Scan for the cell matching the given text and deliver its (X, Y) coordinate at center. 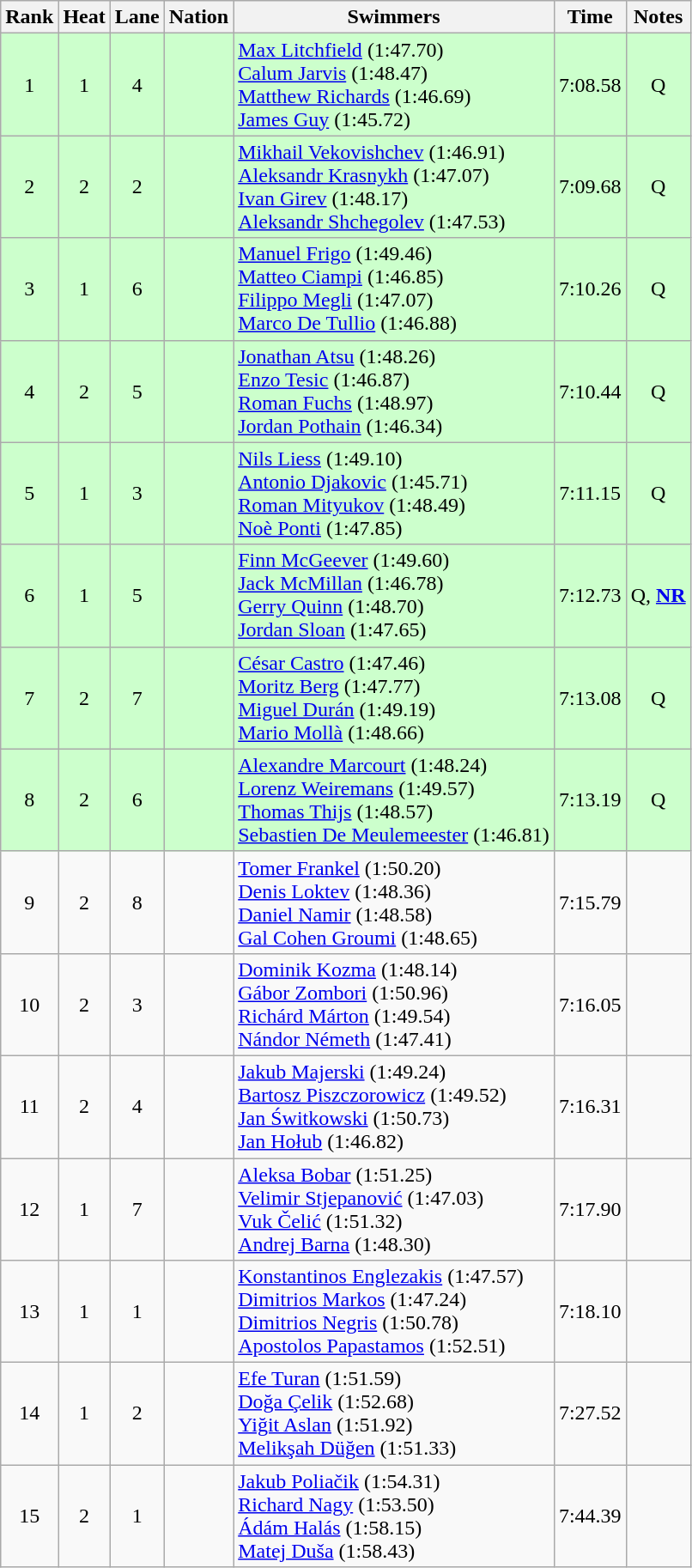
Nation (198, 17)
Notes (658, 17)
7:15.79 (590, 902)
11 (29, 1106)
7:08.58 (590, 84)
Max Litchfield (1:47.70)Calum Jarvis (1:48.47)Matthew Richards (1:46.69)James Guy (1:45.72) (394, 84)
7:27.52 (590, 1413)
7:17.90 (590, 1209)
7:13.08 (590, 697)
Aleksa Bobar (1:51.25)Velimir Stjepanović (1:47.03)Vuk Čelić (1:51.32)Andrej Barna (1:48.30) (394, 1209)
Q, NR (658, 596)
9 (29, 902)
13 (29, 1312)
15 (29, 1516)
Heat (84, 17)
Rank (29, 17)
14 (29, 1413)
César Castro (1:47.46)Moritz Berg (1:47.77)Miguel Durán (1:49.19)Mario Mollà (1:48.66) (394, 697)
7:12.73 (590, 596)
7:10.44 (590, 392)
7:44.39 (590, 1516)
7:10.26 (590, 289)
Nils Liess (1:49.10)Antonio Djakovic (1:45.71)Roman Mityukov (1:48.49)Noè Ponti (1:47.85) (394, 493)
Dominik Kozma (1:48.14)Gábor Zombori (1:50.96)Richárd Márton (1:49.54)Nándor Németh (1:47.41) (394, 1005)
12 (29, 1209)
Alexandre Marcourt (1:48.24)Lorenz Weiremans (1:49.57)Thomas Thijs (1:48.57)Sebastien De Meulemeester (1:46.81) (394, 800)
Jakub Poliačik (1:54.31)Richard Nagy (1:53.50)Ádám Halás (1:58.15)Matej Duša (1:58.43) (394, 1516)
Swimmers (394, 17)
Finn McGeever (1:49.60)Jack McMillan (1:46.78)Gerry Quinn (1:48.70)Jordan Sloan (1:47.65) (394, 596)
Konstantinos Englezakis (1:47.57)Dimitrios Markos (1:47.24)Dimitrios Negris (1:50.78)Apostolos Papastamos (1:52.51) (394, 1312)
Mikhail Vekovishchev (1:46.91)Aleksandr Krasnykh (1:47.07)Ivan Girev (1:48.17)Aleksandr Shchegolev (1:47.53) (394, 187)
7:13.19 (590, 800)
Manuel Frigo (1:49.46)Matteo Ciampi (1:46.85)Filippo Megli (1:47.07)Marco De Tullio (1:46.88) (394, 289)
Efe Turan (1:51.59)Doğa Çelik (1:52.68)Yiğit Aslan (1:51.92)Melikşah Düğen (1:51.33) (394, 1413)
Tomer Frankel (1:50.20)Denis Loktev (1:48.36)Daniel Namir (1:48.58)Gal Cohen Groumi (1:48.65) (394, 902)
Lane (137, 17)
Time (590, 17)
10 (29, 1005)
7:16.05 (590, 1005)
Jonathan Atsu (1:48.26)Enzo Tesic (1:46.87)Roman Fuchs (1:48.97)Jordan Pothain (1:46.34) (394, 392)
7:16.31 (590, 1106)
Jakub Majerski (1:49.24)Bartosz Piszczorowicz (1:49.52)Jan Świtkowski (1:50.73)Jan Hołub (1:46.82) (394, 1106)
7:09.68 (590, 187)
7:11.15 (590, 493)
7:18.10 (590, 1312)
